Scan for the cell matching the given text and deliver its (X, Y) coordinate at center. 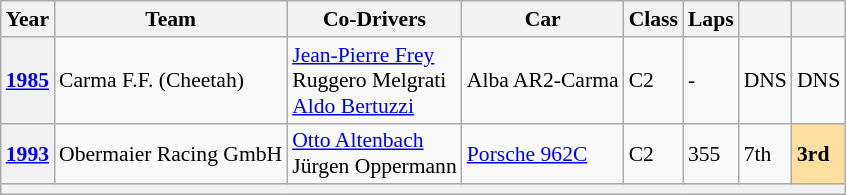
Jean-Pierre Frey Ruggero Melgrati Aldo Bertuzzi (374, 80)
Car (543, 19)
3rd (818, 154)
7th (766, 154)
Year (28, 19)
Co-Drivers (374, 19)
1993 (28, 154)
1985 (28, 80)
- (711, 80)
Otto Altenbach Jürgen Oppermann (374, 154)
Alba AR2-Carma (543, 80)
Carma F.F. (Cheetah) (170, 80)
Laps (711, 19)
Obermaier Racing GmbH (170, 154)
355 (711, 154)
Class (654, 19)
Team (170, 19)
Porsche 962C (543, 154)
